Find where the given text appears and provide that cell's center as [X, Y] coordinate. 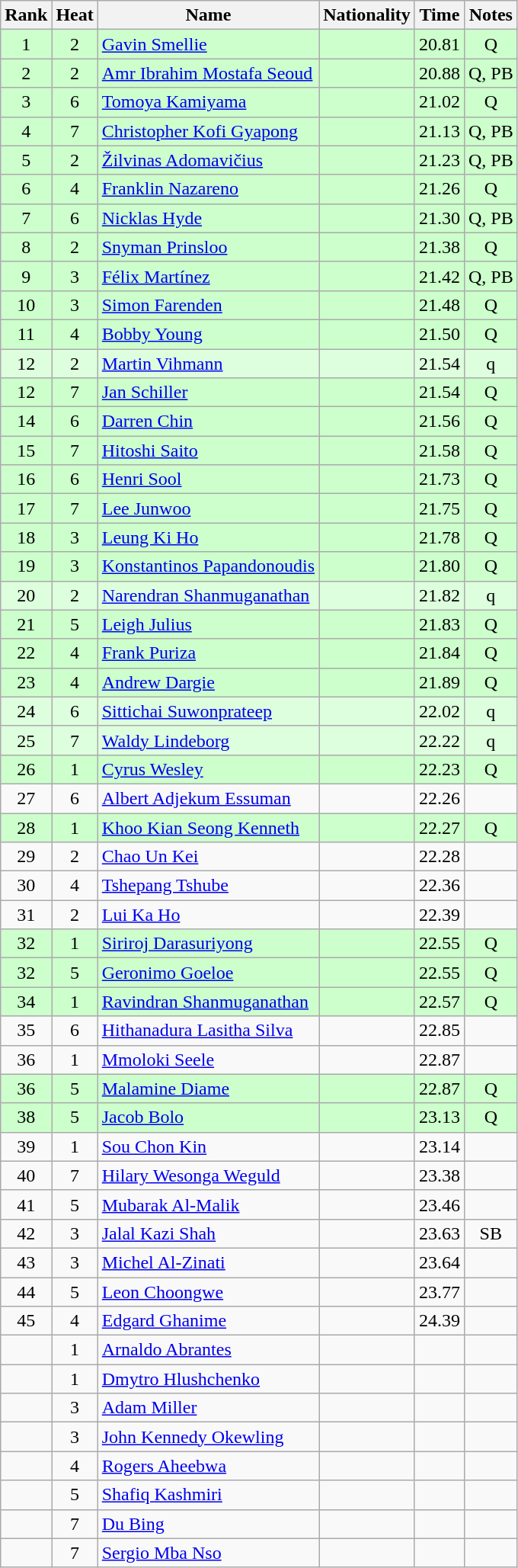
Hitoshi Saito [208, 451]
22.36 [439, 886]
21.89 [439, 682]
23.13 [439, 1117]
22.85 [439, 1031]
24 [26, 711]
18 [26, 537]
23.64 [439, 1262]
23 [26, 682]
Tshepang Tshube [208, 886]
21.48 [439, 305]
21.58 [439, 451]
21.50 [439, 334]
40 [26, 1175]
23.77 [439, 1292]
Andrew Dargie [208, 682]
Simon Farenden [208, 305]
Leung Ki Ho [208, 537]
Sittichai Suwonprateep [208, 711]
22.02 [439, 711]
44 [26, 1292]
16 [26, 479]
41 [26, 1204]
31 [26, 915]
John Kennedy Okewling [208, 1437]
21.30 [439, 218]
Rogers Aheebwa [208, 1466]
Jacob Bolo [208, 1117]
Adam Miller [208, 1408]
Lui Ka Ho [208, 915]
24.39 [439, 1321]
22.22 [439, 740]
21.84 [439, 653]
SB [491, 1233]
34 [26, 1002]
Franklin Nazareno [208, 189]
8 [26, 247]
Amr Ibrahim Mostafa Seoud [208, 73]
11 [26, 334]
23.14 [439, 1146]
30 [26, 886]
23.46 [439, 1204]
Khoo Kian Seong Kenneth [208, 827]
23.63 [439, 1233]
17 [26, 508]
23.38 [439, 1175]
Félix Martínez [208, 276]
Lee Junwoo [208, 508]
25 [26, 740]
42 [26, 1233]
Christopher Kofi Gyapong [208, 131]
26 [26, 769]
Darren Chin [208, 422]
21.56 [439, 422]
22.23 [439, 769]
Time [439, 15]
Chao Un Kei [208, 857]
Name [208, 15]
Waldy Lindeborg [208, 740]
21.82 [439, 595]
Jan Schiller [208, 393]
Nicklas Hyde [208, 218]
21.42 [439, 276]
Shafiq Kashmiri [208, 1495]
Albert Adjekum Essuman [208, 798]
22.57 [439, 1002]
21.23 [439, 160]
21.02 [439, 102]
Malamine Diame [208, 1089]
21 [26, 624]
Bobby Young [208, 334]
15 [26, 451]
Snyman Prinsloo [208, 247]
Martin Vihmann [208, 364]
45 [26, 1321]
Rank [26, 15]
14 [26, 422]
20.81 [439, 44]
22.27 [439, 827]
21.73 [439, 479]
19 [26, 566]
Mmoloki Seele [208, 1060]
20 [26, 595]
21.13 [439, 131]
Dmytro Hlushchenko [208, 1379]
Cyrus Wesley [208, 769]
Ravindran Shanmuganathan [208, 1002]
Sou Chon Kin [208, 1146]
Žilvinas Adomavičius [208, 160]
Leigh Julius [208, 624]
Frank Puriza [208, 653]
Du Bing [208, 1524]
Arnaldo Abrantes [208, 1350]
Gavin Smellie [208, 44]
21.26 [439, 189]
Nationality [367, 15]
21.80 [439, 566]
22.26 [439, 798]
Notes [491, 15]
Sergio Mba Nso [208, 1553]
20.88 [439, 73]
Konstantinos Papandonoudis [208, 566]
21.83 [439, 624]
Mubarak Al-Malik [208, 1204]
35 [26, 1031]
Edgard Ghanime [208, 1321]
29 [26, 857]
10 [26, 305]
21.75 [439, 508]
Jalal Kazi Shah [208, 1233]
Henri Sool [208, 479]
Michel Al-Zinati [208, 1262]
Tomoya Kamiyama [208, 102]
Leon Choongwe [208, 1292]
Hithanadura Lasitha Silva [208, 1031]
Siriroj Darasuriyong [208, 944]
22.39 [439, 915]
43 [26, 1262]
21.78 [439, 537]
21.38 [439, 247]
39 [26, 1146]
Heat [75, 15]
9 [26, 276]
22 [26, 653]
38 [26, 1117]
Geronimo Goeloe [208, 973]
22.28 [439, 857]
27 [26, 798]
Hilary Wesonga Weguld [208, 1175]
Narendran Shanmuganathan [208, 595]
28 [26, 827]
